For the text-containing cell, return its midpoint in [X, Y] coordinate format. 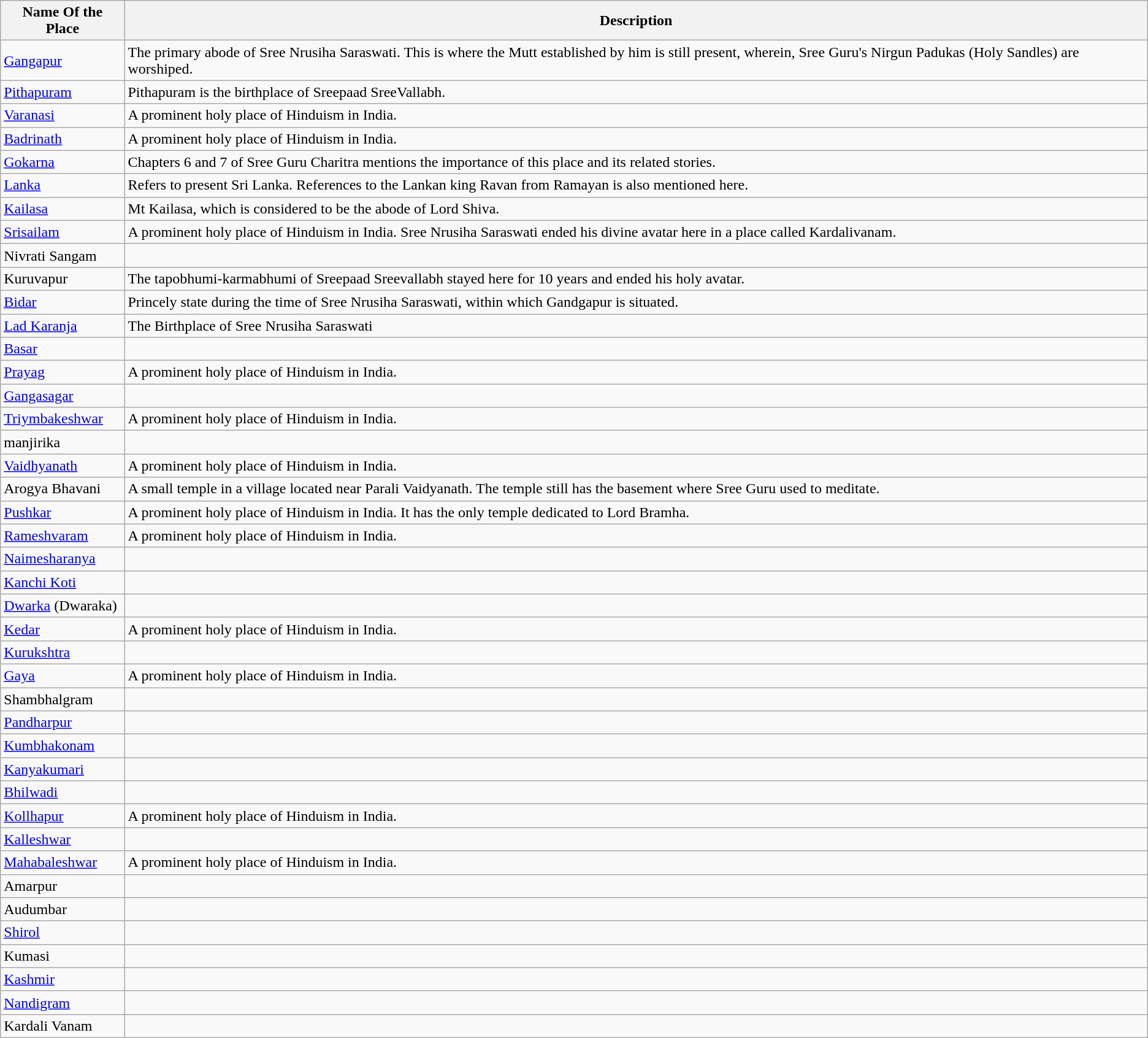
Prayag [63, 372]
Kardali Vanam [63, 1026]
Badrinath [63, 139]
Basar [63, 349]
Vaidhyanath [63, 466]
Nivrati Sangam [63, 255]
Dwarka (Dwaraka) [63, 605]
Bhilwadi [63, 793]
Chapters 6 and 7 of Sree Guru Charitra mentions the importance of this place and its related stories. [636, 162]
A prominent holy place of Hinduism in India. It has the only temple dedicated to Lord Bramha. [636, 512]
Audumbar [63, 909]
Kailasa [63, 209]
Amarpur [63, 886]
Pushkar [63, 512]
Nandigram [63, 1002]
Refers to present Sri Lanka. References to the Lankan king Ravan from Ramayan is also mentioned here. [636, 185]
Lanka [63, 185]
Gangasagar [63, 396]
Triymbakeshwar [63, 419]
A prominent holy place of Hinduism in India. Sree Nrusiha Saraswati ended his divine avatar here in a place called Kardalivanam. [636, 232]
Arogya Bhavani [63, 489]
Kuruvapur [63, 279]
Shambhalgram [63, 699]
Varanasi [63, 115]
Mahabaleshwar [63, 863]
Kedar [63, 629]
Rameshvaram [63, 536]
Kanchi Koti [63, 582]
manjirika [63, 442]
Srisailam [63, 232]
Gokarna [63, 162]
Name Of the Place [63, 21]
A small temple in a village located near Parali Vaidyanath. The temple still has the basement where Sree Guru used to meditate. [636, 489]
Lad Karanja [63, 326]
Description [636, 21]
Princely state during the time of Sree Nrusiha Saraswati, within which Gandgapur is situated. [636, 302]
Gaya [63, 675]
The Birthplace of Sree Nrusiha Saraswati [636, 326]
Kalleshwar [63, 839]
Kashmir [63, 979]
The tapobhumi-karmabhumi of Sreepaad Sreevallabh stayed here for 10 years and ended his holy avatar. [636, 279]
Mt Kailasa, which is considered to be the abode of Lord Shiva. [636, 209]
Pithapuram [63, 92]
Kumbhakonam [63, 746]
Pithapuram is the birthplace of Sreepaad SreeVallabh. [636, 92]
Gangapur [63, 60]
Kanyakumari [63, 769]
Pandharpur [63, 723]
Shirol [63, 932]
Kumasi [63, 956]
Kollhapur [63, 816]
Naimesharanya [63, 559]
Kurukshtra [63, 652]
Bidar [63, 302]
